Identify which cell holds the provided text, then report its (X, Y) central coordinate. 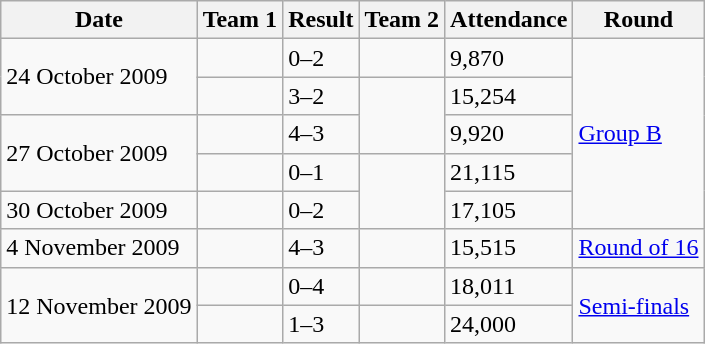
Group B (638, 134)
Team 1 (240, 20)
Semi-finals (638, 305)
15,254 (509, 96)
24 October 2009 (99, 77)
24,000 (509, 324)
Date (99, 20)
Round (638, 20)
9,870 (509, 58)
0–1 (321, 172)
12 November 2009 (99, 305)
1–3 (321, 324)
17,105 (509, 210)
21,115 (509, 172)
Team 2 (402, 20)
3–2 (321, 96)
27 October 2009 (99, 153)
9,920 (509, 134)
30 October 2009 (99, 210)
15,515 (509, 248)
4 November 2009 (99, 248)
Attendance (509, 20)
Round of 16 (638, 248)
18,011 (509, 286)
Result (321, 20)
0–4 (321, 286)
